Return [x, y] of the center of cell containing provided text 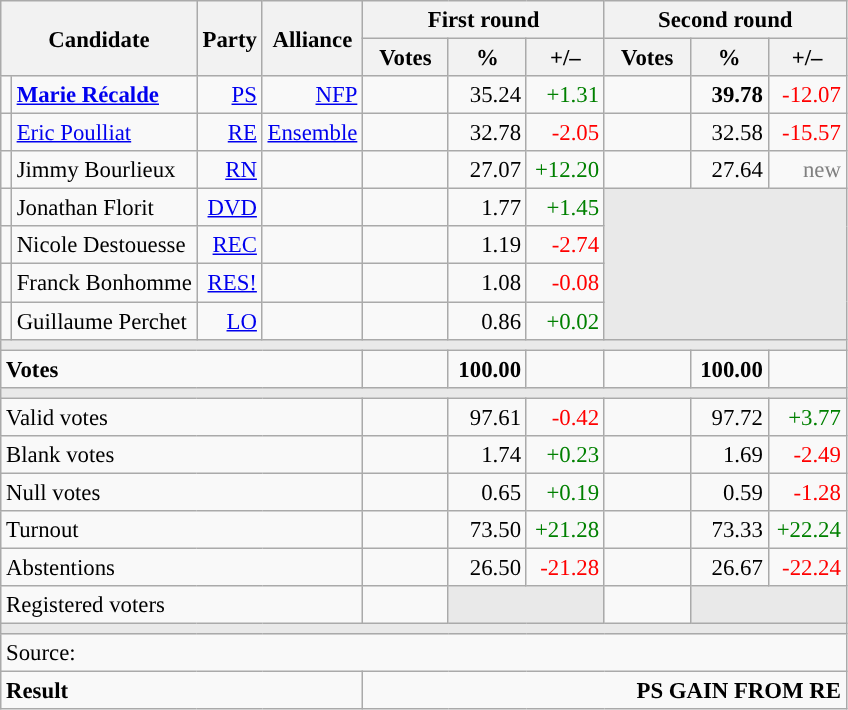
32.78 [487, 133]
39.78 [729, 95]
Ensemble [312, 133]
-22.24 [807, 567]
+3.77 [807, 417]
+22.24 [807, 530]
RN [230, 170]
0.65 [487, 492]
32.58 [729, 133]
Registered voters [182, 605]
LO [230, 321]
+0.02 [565, 321]
+0.23 [565, 455]
+1.31 [565, 95]
RE [230, 133]
73.50 [487, 530]
Jimmy Bourlieux [104, 170]
-1.28 [807, 492]
27.07 [487, 170]
RES! [230, 283]
Abstentions [182, 567]
-2.05 [565, 133]
Marie Récalde [104, 95]
NFP [312, 95]
PS GAIN FROM RE [605, 691]
1.08 [487, 283]
-0.08 [565, 283]
+0.19 [565, 492]
1.77 [487, 208]
Alliance [312, 38]
0.86 [487, 321]
-2.74 [565, 245]
27.64 [729, 170]
Blank votes [182, 455]
1.69 [729, 455]
Guillaume Perchet [104, 321]
-21.28 [565, 567]
1.19 [487, 245]
Valid votes [182, 417]
-2.49 [807, 455]
Second round [725, 20]
REC [230, 245]
Result [182, 691]
+12.20 [565, 170]
1.74 [487, 455]
35.24 [487, 95]
Candidate [99, 38]
26.67 [729, 567]
73.33 [729, 530]
Party [230, 38]
-0.42 [565, 417]
97.72 [729, 417]
Turnout [182, 530]
Null votes [182, 492]
-15.57 [807, 133]
Eric Poulliat [104, 133]
Nicole Destouesse [104, 245]
new [807, 170]
PS [230, 95]
+1.45 [565, 208]
First round [484, 20]
+21.28 [565, 530]
0.59 [729, 492]
-12.07 [807, 95]
26.50 [487, 567]
DVD [230, 208]
Jonathan Florit [104, 208]
Franck Bonhomme [104, 283]
Source: [424, 653]
97.61 [487, 417]
